Determine the [x, y] coordinate at the center of the cell enclosing the given text.  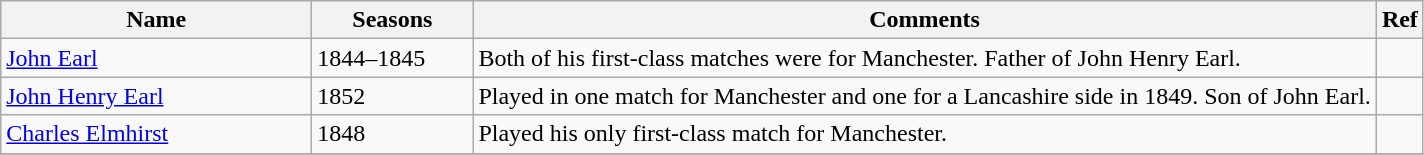
Name [156, 20]
John Henry Earl [156, 96]
1848 [392, 134]
Played in one match for Manchester and one for a Lancashire side in 1849. Son of John Earl. [924, 96]
Both of his first-class matches were for Manchester. Father of John Henry Earl. [924, 58]
Played his only first-class match for Manchester. [924, 134]
1852 [392, 96]
John Earl [156, 58]
Charles Elmhirst [156, 134]
Ref [1400, 20]
Seasons [392, 20]
1844–1845 [392, 58]
Comments [924, 20]
